Identify which cell holds the provided text, then report its [x, y] central coordinate. 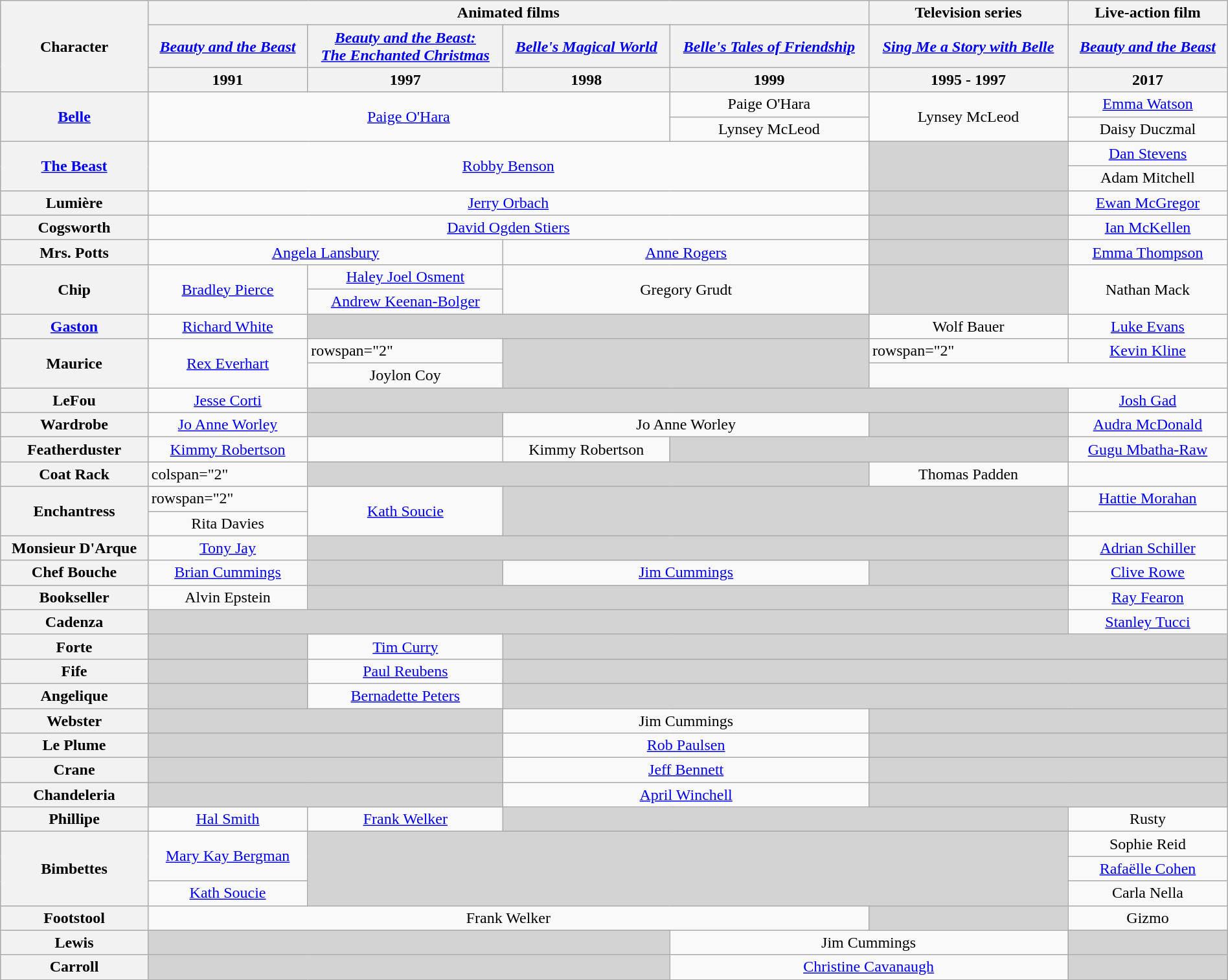
Le Plume [74, 746]
Sophie Reid [1148, 844]
Footstool [74, 918]
Hattie Morahan [1148, 499]
Lumière [74, 203]
Paul Reubens [405, 671]
Lewis [74, 942]
Joylon Coy [405, 376]
Mary Kay Bergman [227, 856]
Phillipe [74, 819]
Josh Gad [1148, 400]
Cogsworth [74, 227]
Emma Watson [1148, 104]
Fife [74, 671]
Angela Lansbury [325, 252]
Rex Everhart [227, 363]
colspan="2" [227, 474]
Chip [74, 289]
Chef Bouche [74, 573]
Emma Thompson [1148, 252]
Kevin Kline [1148, 351]
1998 [587, 80]
Bernadette Peters [405, 696]
Belle [74, 117]
Webster [74, 721]
1991 [227, 80]
Clive Rowe [1148, 573]
Bradley Pierce [227, 289]
Enchantress [74, 511]
Crane [74, 770]
Gaston [74, 326]
Nathan Mack [1148, 289]
Angelique [74, 696]
Rusty [1148, 819]
Brian Cummings [227, 573]
1997 [405, 80]
Belle's Magical World [587, 47]
Featherduster [74, 450]
Mrs. Potts [74, 252]
The Beast [74, 166]
Jesse Corti [227, 400]
LeFou [74, 400]
Bimbettes [74, 869]
Luke Evans [1148, 326]
Live-action film [1148, 13]
Daisy Duczmal [1148, 129]
Forte [74, 646]
Christine Cavanaugh [869, 967]
Monsieur D'Arque [74, 548]
Anne Rogers [686, 252]
Rob Paulsen [686, 746]
Coat Rack [74, 474]
2017 [1148, 80]
Gugu Mbatha-Raw [1148, 450]
Richard White [227, 326]
Gregory Grudt [686, 289]
Adam Mitchell [1148, 178]
Stanley Tucci [1148, 622]
Adrian Schiller [1148, 548]
Wardrobe [74, 425]
Ian McKellen [1148, 227]
1999 [769, 80]
Maurice [74, 363]
Alvin Epstein [227, 597]
April Winchell [686, 795]
Animated films [508, 13]
Bookseller [74, 597]
Beauty and the Beast:The Enchanted Christmas [405, 47]
Sing Me a Story with Belle [968, 47]
Carroll [74, 967]
Rita Davies [227, 523]
Ewan McGregor [1148, 203]
Jeff Bennett [686, 770]
1995 - 1997 [968, 80]
Robby Benson [508, 166]
Belle's Tales of Friendship [769, 47]
Tony Jay [227, 548]
Character [74, 47]
Cadenza [74, 622]
Thomas Padden [968, 474]
Ray Fearon [1148, 597]
Carla Nella [1148, 893]
Gizmo [1148, 918]
David Ogden Stiers [508, 227]
Rafaëlle Cohen [1148, 869]
Wolf Bauer [968, 326]
Tim Curry [405, 646]
Dan Stevens [1148, 154]
Jerry Orbach [508, 203]
Audra McDonald [1148, 425]
Andrew Keenan-Bolger [405, 301]
Hal Smith [227, 819]
Haley Joel Osment [405, 277]
Television series [968, 13]
Chandeleria [74, 795]
